Pinpoint the cell where the given text exists, returning its (x, y) midpoint coordinate. 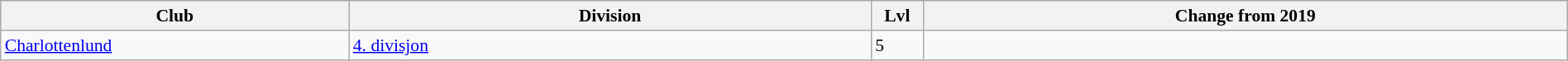
Charlottenlund (175, 45)
Division (610, 16)
Club (175, 16)
Lvl (896, 16)
Change from 2019 (1245, 16)
4. divisjon (610, 45)
5 (896, 45)
